Search for the cell housing the specified text and yield its (X, Y) center coordinate. 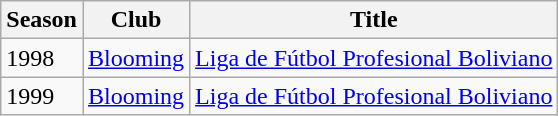
Season (42, 20)
1998 (42, 58)
1999 (42, 96)
Title (374, 20)
Club (136, 20)
